Return the [X, Y] coordinate for the center point of the cell that contains the specified text.  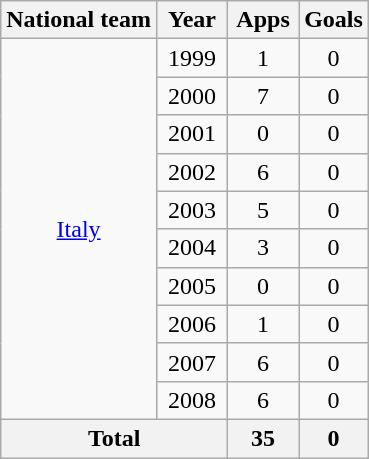
2001 [192, 134]
7 [264, 96]
2008 [192, 400]
35 [264, 438]
2002 [192, 172]
2005 [192, 286]
2003 [192, 210]
Italy [79, 230]
2000 [192, 96]
3 [264, 248]
Apps [264, 20]
National team [79, 20]
1999 [192, 58]
2006 [192, 324]
2007 [192, 362]
Goals [334, 20]
2004 [192, 248]
Total [114, 438]
Year [192, 20]
5 [264, 210]
